Extract the [x, y] coordinate from the center of the cell holding the provided text.  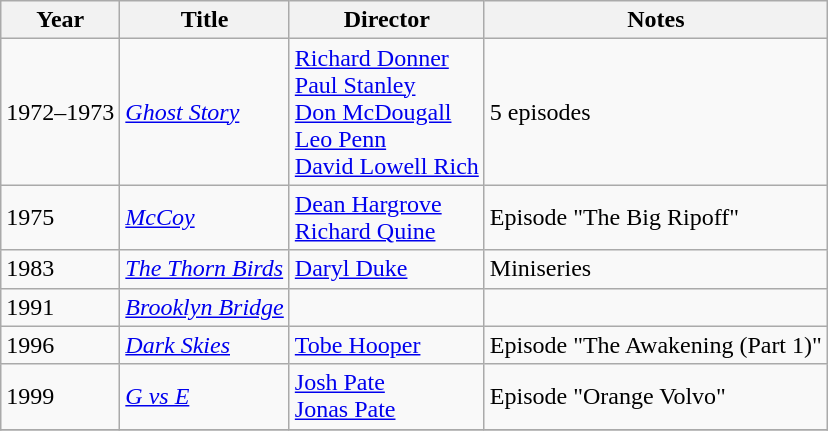
Notes [656, 20]
Ghost Story [204, 112]
Title [204, 20]
Year [60, 20]
1975 [60, 218]
Dean HargroveRichard Quine [386, 218]
1972–1973 [60, 112]
Episode "The Big Ripoff" [656, 218]
Richard DonnerPaul StanleyDon McDougallLeo PennDavid Lowell Rich [386, 112]
Episode "The Awakening (Part 1)" [656, 345]
1991 [60, 307]
1996 [60, 345]
1983 [60, 269]
Miniseries [656, 269]
G vs E [204, 396]
Brooklyn Bridge [204, 307]
5 episodes [656, 112]
Josh PateJonas Pate [386, 396]
Daryl Duke [386, 269]
Tobe Hooper [386, 345]
1999 [60, 396]
Episode "Orange Volvo" [656, 396]
The Thorn Birds [204, 269]
Dark Skies [204, 345]
McCoy [204, 218]
Director [386, 20]
